Identify which cell holds the provided text, then report its (x, y) central coordinate. 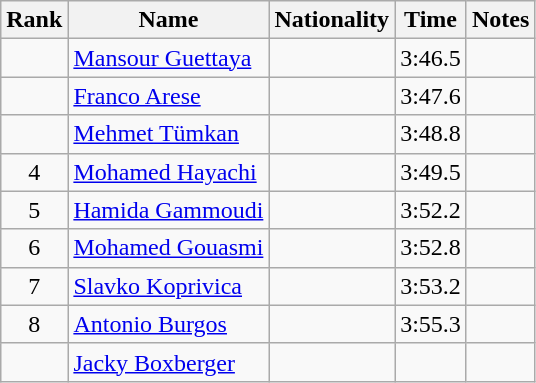
Mohamed Hayachi (168, 172)
Jacky Boxberger (168, 362)
Slavko Koprivica (168, 286)
3:52.8 (431, 248)
3:53.2 (431, 286)
4 (34, 172)
3:52.2 (431, 210)
Mansour Guettaya (168, 58)
Notes (500, 20)
Name (168, 20)
8 (34, 324)
Hamida Gammoudi (168, 210)
3:55.3 (431, 324)
Mehmet Tümkan (168, 134)
Rank (34, 20)
3:46.5 (431, 58)
Nationality (332, 20)
Mohamed Gouasmi (168, 248)
Time (431, 20)
3:49.5 (431, 172)
3:48.8 (431, 134)
7 (34, 286)
Franco Arese (168, 96)
6 (34, 248)
5 (34, 210)
3:47.6 (431, 96)
Antonio Burgos (168, 324)
